Determine the [x, y] coordinate at the center of the cell enclosing the given text.  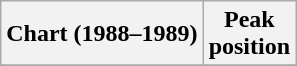
Peakposition [249, 34]
Chart (1988–1989) [102, 34]
